Locate the cell with the specified text and output its [x, y] center coordinate. 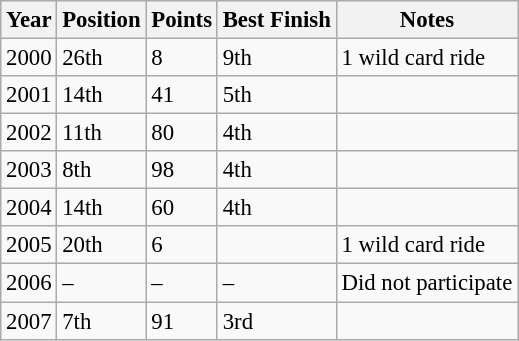
2002 [29, 133]
2004 [29, 208]
9th [276, 58]
8th [102, 170]
Year [29, 20]
8 [182, 58]
Position [102, 20]
5th [276, 95]
60 [182, 208]
2006 [29, 283]
11th [102, 133]
3rd [276, 321]
Did not participate [426, 283]
Points [182, 20]
Notes [426, 20]
91 [182, 321]
Best Finish [276, 20]
2005 [29, 245]
20th [102, 245]
98 [182, 170]
26th [102, 58]
6 [182, 245]
80 [182, 133]
41 [182, 95]
2003 [29, 170]
2007 [29, 321]
2000 [29, 58]
7th [102, 321]
2001 [29, 95]
